Search for the cell housing the specified text and yield its [x, y] center coordinate. 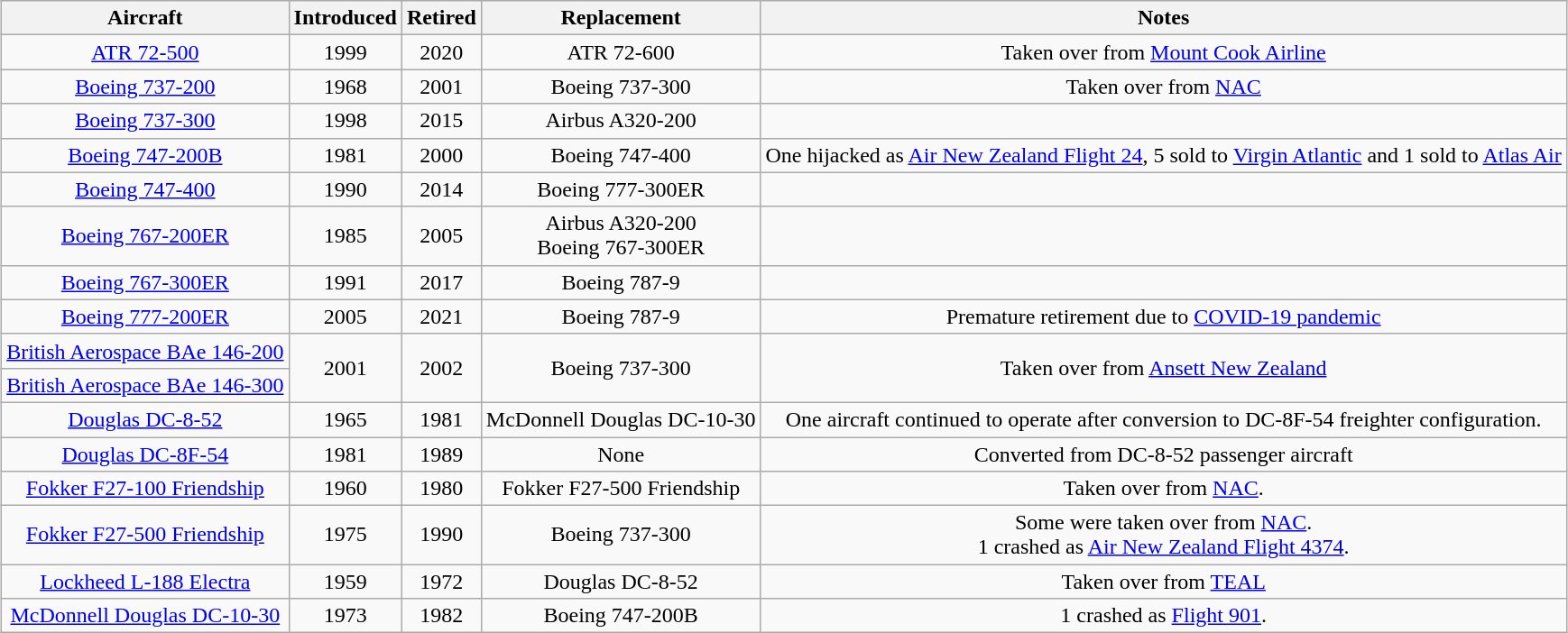
Airbus A320-200Boeing 767-300ER [621, 236]
2014 [441, 189]
2015 [441, 121]
Retired [441, 18]
Notes [1164, 18]
Lockheed L-188 Electra [145, 582]
2002 [441, 368]
Airbus A320-200 [621, 121]
1982 [441, 616]
1960 [345, 489]
2000 [441, 155]
1991 [345, 282]
1959 [345, 582]
1989 [441, 454]
1999 [345, 52]
None [621, 454]
Premature retirement due to COVID-19 pandemic [1164, 316]
1975 [345, 536]
Boeing 767-200ER [145, 236]
1968 [345, 87]
Taken over from Ansett New Zealand [1164, 368]
Taken over from NAC [1164, 87]
Some were taken over from NAC.1 crashed as Air New Zealand Flight 4374. [1164, 536]
Replacement [621, 18]
Boeing 737-200 [145, 87]
Douglas DC-8F-54 [145, 454]
One aircraft continued to operate after conversion to DC-8F-54 freighter configuration. [1164, 419]
British Aerospace BAe 146-200 [145, 351]
2017 [441, 282]
Boeing 777-200ER [145, 316]
ATR 72-600 [621, 52]
2020 [441, 52]
Taken over from TEAL [1164, 582]
Taken over from NAC. [1164, 489]
Boeing 767-300ER [145, 282]
1973 [345, 616]
Converted from DC-8-52 passenger aircraft [1164, 454]
Fokker F27-100 Friendship [145, 489]
1985 [345, 236]
British Aerospace BAe 146-300 [145, 385]
Aircraft [145, 18]
1 crashed as Flight 901. [1164, 616]
2021 [441, 316]
Introduced [345, 18]
1980 [441, 489]
1965 [345, 419]
One hijacked as Air New Zealand Flight 24, 5 sold to Virgin Atlantic and 1 sold to Atlas Air [1164, 155]
1972 [441, 582]
1998 [345, 121]
Taken over from Mount Cook Airline [1164, 52]
Boeing 777-300ER [621, 189]
ATR 72-500 [145, 52]
